Return (x, y) of the center of cell containing provided text 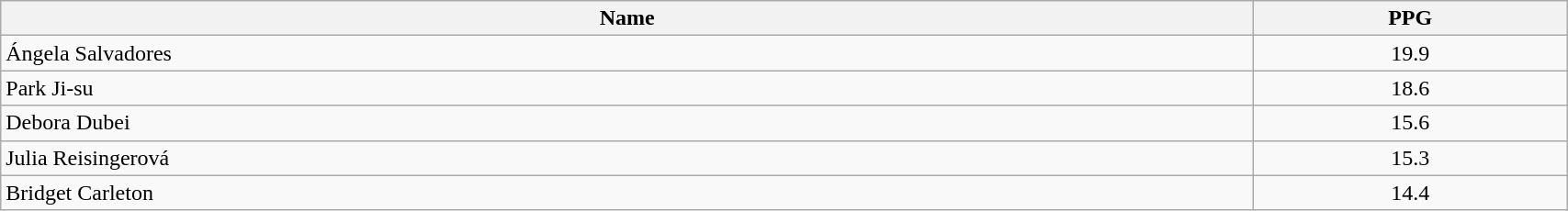
Debora Dubei (627, 123)
PPG (1411, 18)
Ángela Salvadores (627, 53)
14.4 (1411, 193)
Name (627, 18)
Julia Reisingerová (627, 158)
Park Ji-su (627, 88)
18.6 (1411, 88)
15.3 (1411, 158)
19.9 (1411, 53)
15.6 (1411, 123)
Bridget Carleton (627, 193)
